Return (X, Y) of the center of cell containing provided text 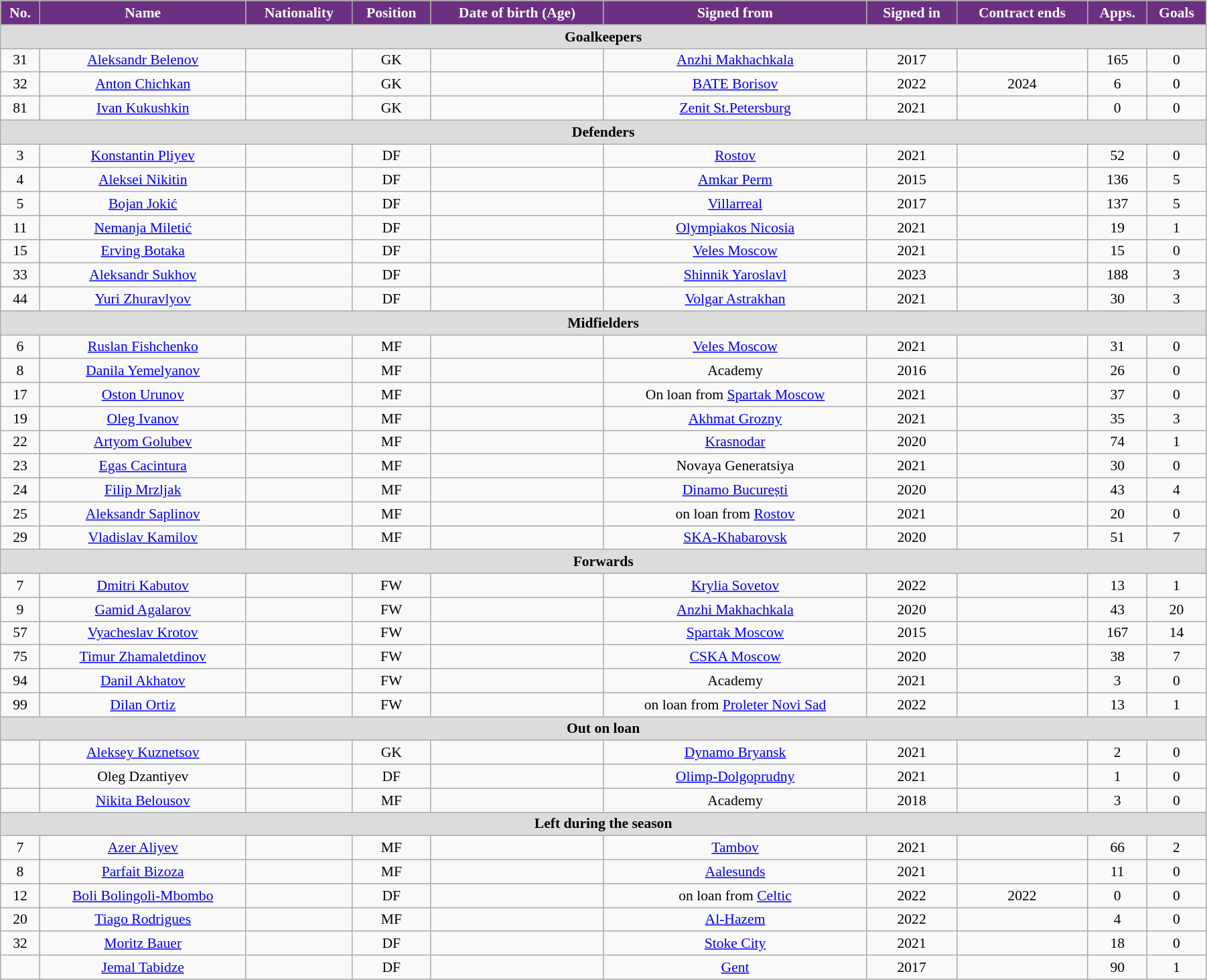
Ruslan Fishchenko (143, 347)
Goalkeepers (603, 37)
Filip Mrzljak (143, 490)
2018 (912, 800)
37 (1117, 395)
Defenders (603, 132)
Name (143, 13)
14 (1177, 633)
Artyom Golubev (143, 442)
26 (1117, 371)
22 (20, 442)
2023 (912, 275)
23 (20, 466)
12 (20, 896)
29 (20, 538)
Spartak Moscow (735, 633)
25 (20, 514)
SKA-Khabarovsk (735, 538)
Dinamo București (735, 490)
Aleksandr Saplinov (143, 514)
165 (1117, 60)
Date of birth (Age) (517, 13)
on loan from Celtic (735, 896)
Rostov (735, 156)
Bojan Jokić (143, 204)
75 (20, 657)
94 (20, 681)
Gamid Agalarov (143, 610)
Timur Zhamaletdinov (143, 657)
Krasnodar (735, 442)
Left during the season (603, 824)
Zenit St.Petersburg (735, 109)
Shinnik Yaroslavl (735, 275)
Aalesunds (735, 872)
18 (1117, 944)
Contract ends (1022, 13)
Anton Chichkan (143, 84)
Goals (1177, 13)
74 (1117, 442)
38 (1117, 657)
90 (1117, 967)
Olimp-Dolgoprudny (735, 776)
Vyacheslav Krotov (143, 633)
Oleg Dzantiyev (143, 776)
Tambov (735, 848)
Oston Urunov (143, 395)
Danil Akhatov (143, 681)
BATE Borisov (735, 84)
Egas Cacintura (143, 466)
9 (20, 610)
137 (1117, 204)
Signed from (735, 13)
44 (20, 299)
On loan from Spartak Moscow (735, 395)
Krylia Sovetov (735, 585)
2016 (912, 371)
Novaya Generatsiya (735, 466)
Midfielders (603, 323)
Dilan Ortiz (143, 705)
Danila Yemelyanov (143, 371)
35 (1117, 419)
Vladislav Kamilov (143, 538)
Nikita Belousov (143, 800)
81 (20, 109)
33 (20, 275)
167 (1117, 633)
57 (20, 633)
Forwards (603, 562)
Moritz Bauer (143, 944)
Nemanja Miletić (143, 228)
Erving Botaka (143, 251)
Dmitri Kabutov (143, 585)
Akhmat Grozny (735, 419)
CSKA Moscow (735, 657)
Al-Hazem (735, 920)
Amkar Perm (735, 180)
24 (20, 490)
Yuri Zhuravlyov (143, 299)
Villarreal (735, 204)
Ivan Kukushkin (143, 109)
Aleksei Nikitin (143, 180)
Apps. (1117, 13)
No. (20, 13)
Tiago Rodrigues (143, 920)
Signed in (912, 13)
66 (1117, 848)
136 (1117, 180)
Dynamo Bryansk (735, 753)
188 (1117, 275)
Aleksandr Sukhov (143, 275)
Position (391, 13)
17 (20, 395)
2024 (1022, 84)
on loan from Rostov (735, 514)
Aleksandr Belenov (143, 60)
Stoke City (735, 944)
Konstantin Pliyev (143, 156)
Azer Aliyev (143, 848)
Aleksey Kuznetsov (143, 753)
Boli Bolingoli-Mbombo (143, 896)
52 (1117, 156)
99 (20, 705)
Out on loan (603, 729)
51 (1117, 538)
Gent (735, 967)
Jemal Tabidze (143, 967)
Parfait Bizoza (143, 872)
Olympiakos Nicosia (735, 228)
Nationality (299, 13)
Volgar Astrakhan (735, 299)
Oleg Ivanov (143, 419)
on loan from Proleter Novi Sad (735, 705)
